Capture the cell that displays the provided text and extract its [x, y] central coordinate. 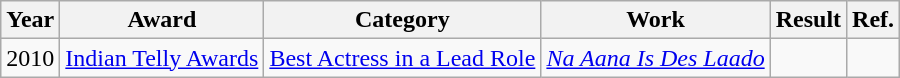
Award [162, 20]
Indian Telly Awards [162, 58]
Year [30, 20]
Best Actress in a Lead Role [402, 58]
Na Aana Is Des Laado [656, 58]
Result [808, 20]
Category [402, 20]
Work [656, 20]
2010 [30, 58]
Ref. [874, 20]
